From the cell containing the given text, extract its center point as [x, y] coordinate. 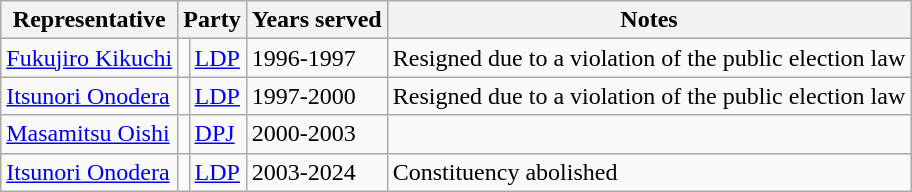
1997-2000 [316, 96]
Fukujiro Kikuchi [90, 58]
DPJ [218, 134]
Notes [649, 20]
2003-2024 [316, 172]
Masamitsu Oishi [90, 134]
Representative [90, 20]
Years served [316, 20]
1996-1997 [316, 58]
Party [212, 20]
Constituency abolished [649, 172]
2000-2003 [316, 134]
